Determine the (X, Y) coordinate at the center of the cell enclosing the given text.  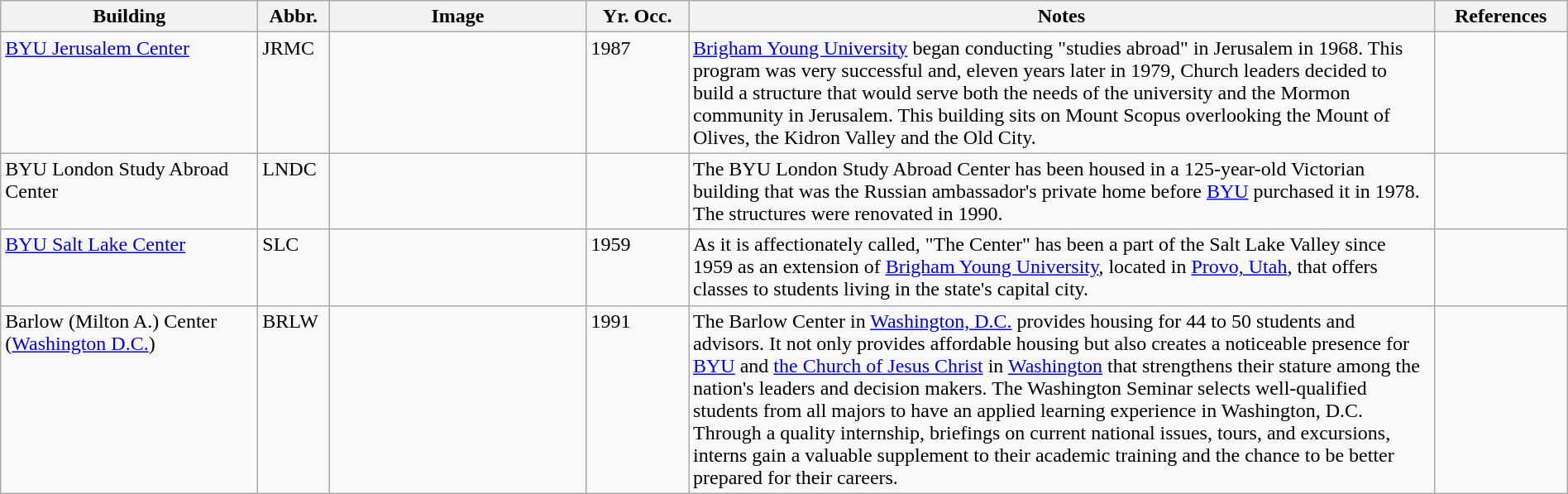
JRMC (294, 93)
Notes (1061, 17)
References (1500, 17)
1991 (638, 399)
SLC (294, 267)
Building (129, 17)
BYU Jerusalem Center (129, 93)
LNDC (294, 191)
Image (458, 17)
BRLW (294, 399)
Barlow (Milton A.) Center (Washington D.C.) (129, 399)
Yr. Occ. (638, 17)
BYU Salt Lake Center (129, 267)
Abbr. (294, 17)
BYU London Study Abroad Center (129, 191)
1987 (638, 93)
1959 (638, 267)
